Return [X, Y] of the center of cell containing provided text 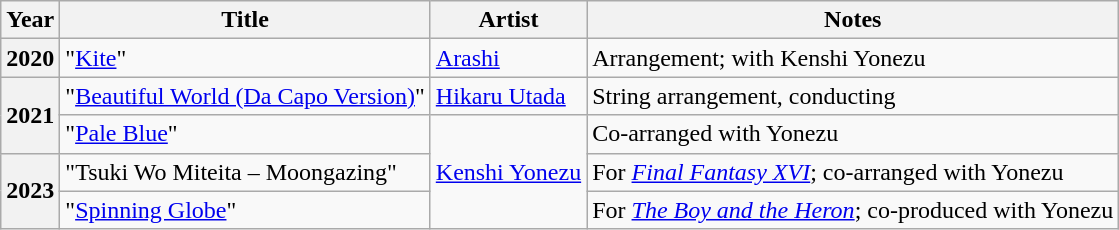
Hikaru Utada [508, 96]
Kenshi Yonezu [508, 172]
2020 [30, 58]
Artist [508, 20]
"Spinning Globe" [245, 210]
Co-arranged with Yonezu [853, 134]
For Final Fantasy XVI; co-arranged with Yonezu [853, 172]
"Beautiful World (Da Capo Version)" [245, 96]
"Tsuki Wo Miteita – Moongazing" [245, 172]
String arrangement, conducting [853, 96]
2021 [30, 115]
Arrangement; with Kenshi Yonezu [853, 58]
Arashi [508, 58]
Notes [853, 20]
"Pale Blue" [245, 134]
2023 [30, 191]
"Kite" [245, 58]
Title [245, 20]
For The Boy and the Heron; co-produced with Yonezu [853, 210]
Year [30, 20]
